Output the [X, Y] coordinate of the center of the cell containing the given text.  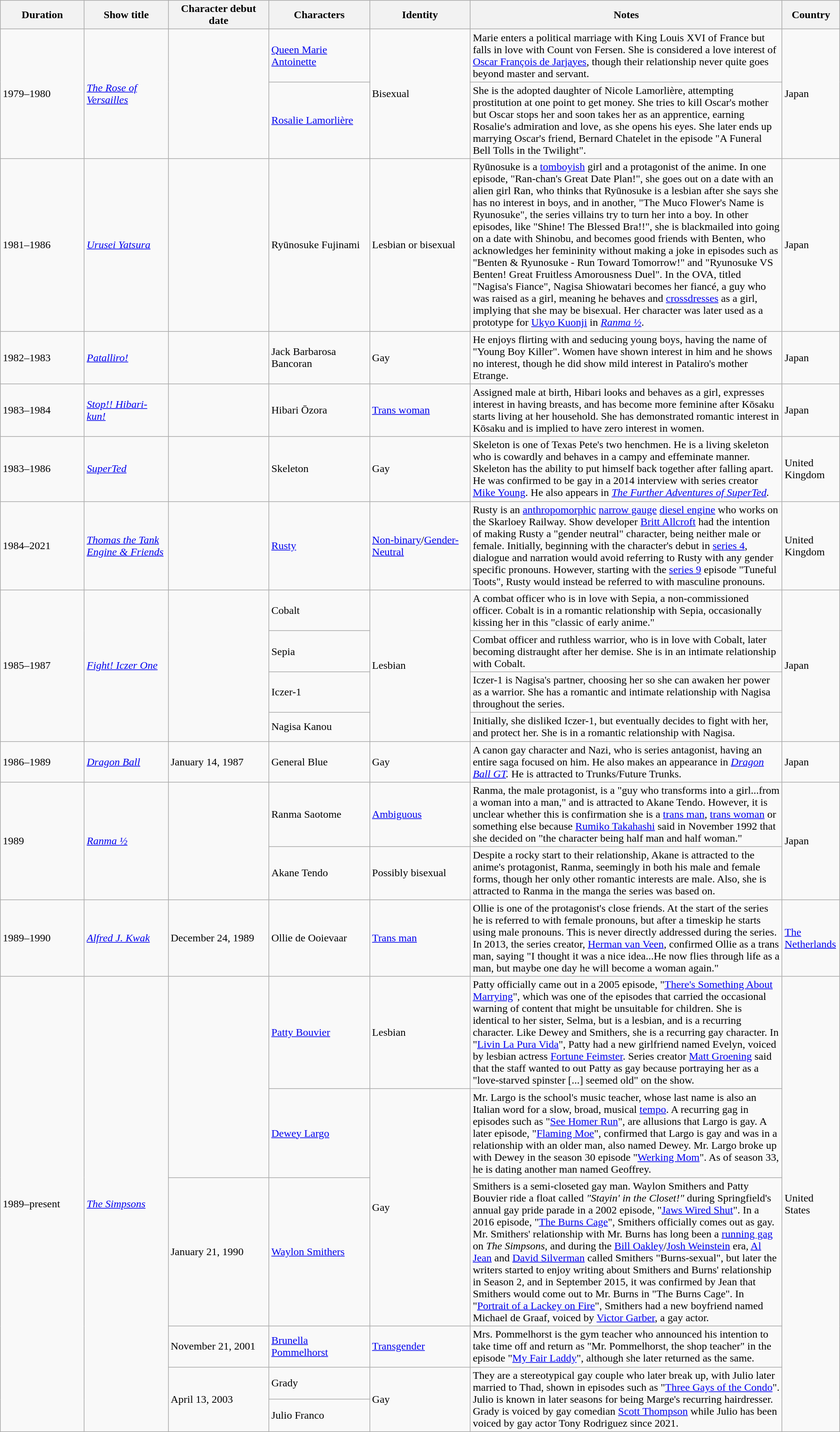
1979–1980 [43, 94]
Brunella Pommelhorst [319, 1346]
1981–1986 [43, 245]
1985–1987 [43, 666]
Cobalt [319, 610]
The Rose of Versailles [126, 94]
Alfred J. Kwak [126, 938]
Characters [319, 15]
Grady [319, 1383]
Skeleton [319, 469]
The Simpsons [126, 1204]
Lesbian or bisexual [420, 245]
Non-binary/Gender-Neutral [420, 546]
December 24, 1989 [219, 938]
April 13, 2003 [219, 1399]
Sepia [319, 651]
January 21, 1990 [219, 1252]
Trans woman [420, 410]
Nagisa Kanou [319, 727]
Queen Marie Antoinette [319, 56]
Ambiguous [420, 815]
Waylon Smithers [319, 1252]
Dewey Largo [319, 1133]
Patty Bouvier [319, 1033]
Initially, she disliked Iczer-1, but eventually decides to fight with her, and protect her. She is in a romantic relationship with Nagisa. [626, 727]
1983–1986 [43, 469]
Identity [420, 15]
Trans man [420, 938]
Transgender [420, 1346]
1986–1989 [43, 761]
1989–1990 [43, 938]
Ranma Saotome [319, 815]
Ranma ½ [126, 841]
Iczer-1 [319, 692]
SuperTed [126, 469]
Show title [126, 15]
November 21, 2001 [219, 1346]
Patalliro! [126, 357]
January 14, 1987 [219, 761]
Rosalie Lamorlière [319, 121]
1983–1984 [43, 410]
1989 [43, 841]
United States [811, 1204]
Dragon Ball [126, 761]
Possibly bisexual [420, 873]
Jack Barbarosa Bancoran [319, 357]
Stop!! Hibari-kun! [126, 410]
Ryūnosuke Fujinami [319, 245]
Ollie de Ooievaar [319, 938]
Duration [43, 15]
Hibari Ōzora [319, 410]
General Blue [319, 761]
The Netherlands [811, 938]
Bisexual [420, 94]
Notes [626, 15]
Julio Franco [319, 1416]
Rusty [319, 546]
1984–2021 [43, 546]
Character debut date [219, 15]
1989–present [43, 1204]
Thomas the Tank Engine & Friends [126, 546]
1982–1983 [43, 357]
Urusei Yatsura [126, 245]
Country [811, 15]
Akane Tendo [319, 873]
Fight! Iczer One [126, 666]
